Identify which cell holds the provided text, then report its (x, y) central coordinate. 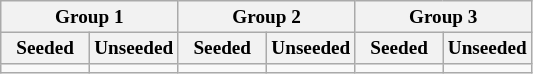
Group 2 (266, 17)
Group 3 (443, 17)
Group 1 (90, 17)
